Extract the (x, y) coordinate from the center of the cell holding the provided text.  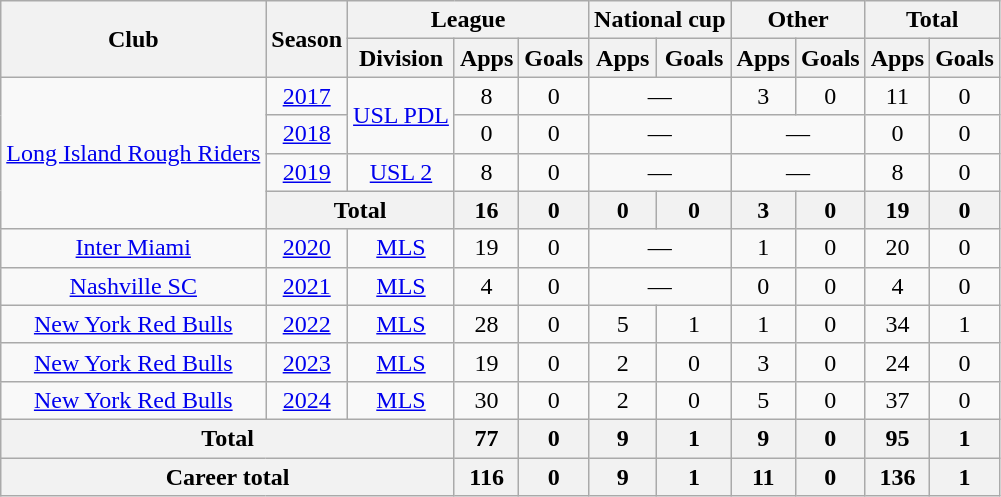
Season (307, 39)
24 (897, 362)
34 (897, 324)
30 (486, 400)
136 (897, 477)
2018 (307, 134)
Other (798, 20)
Club (134, 39)
Nashville SC (134, 286)
37 (897, 400)
2023 (307, 362)
USL PDL (402, 115)
Long Island Rough Riders (134, 153)
National cup (660, 20)
2024 (307, 400)
2021 (307, 286)
20 (897, 248)
77 (486, 438)
2020 (307, 248)
28 (486, 324)
95 (897, 438)
16 (486, 210)
USL 2 (402, 172)
116 (486, 477)
2019 (307, 172)
Division (402, 58)
Career total (228, 477)
2017 (307, 96)
2022 (307, 324)
Inter Miami (134, 248)
League (468, 20)
